Return (x, y) of the center of cell containing provided text 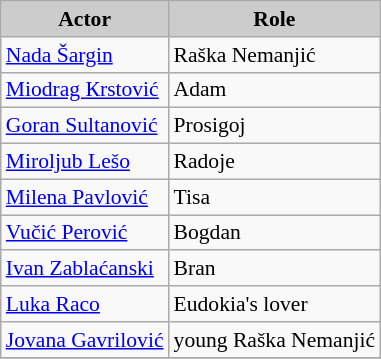
Luka Raco (85, 304)
Ivan Zablaćanski (85, 269)
Miodrag Кrstović (85, 90)
Eudokia's lover (275, 304)
Prosigoj (275, 126)
Nada Šargin (85, 55)
Raška Nemanjić (275, 55)
Milena Pavlović (85, 197)
Bran (275, 269)
Bogdan (275, 233)
Adam (275, 90)
Actor (85, 19)
Tisa (275, 197)
young Raška Nemanjić (275, 340)
Radoje (275, 162)
Vučić Perović (85, 233)
Jovana Gavrilović (85, 340)
Goran Sultanović (85, 126)
Role (275, 19)
Miroljub Lešo (85, 162)
